Detect which cell encompasses the target text, then output its [x, y] center coordinate. 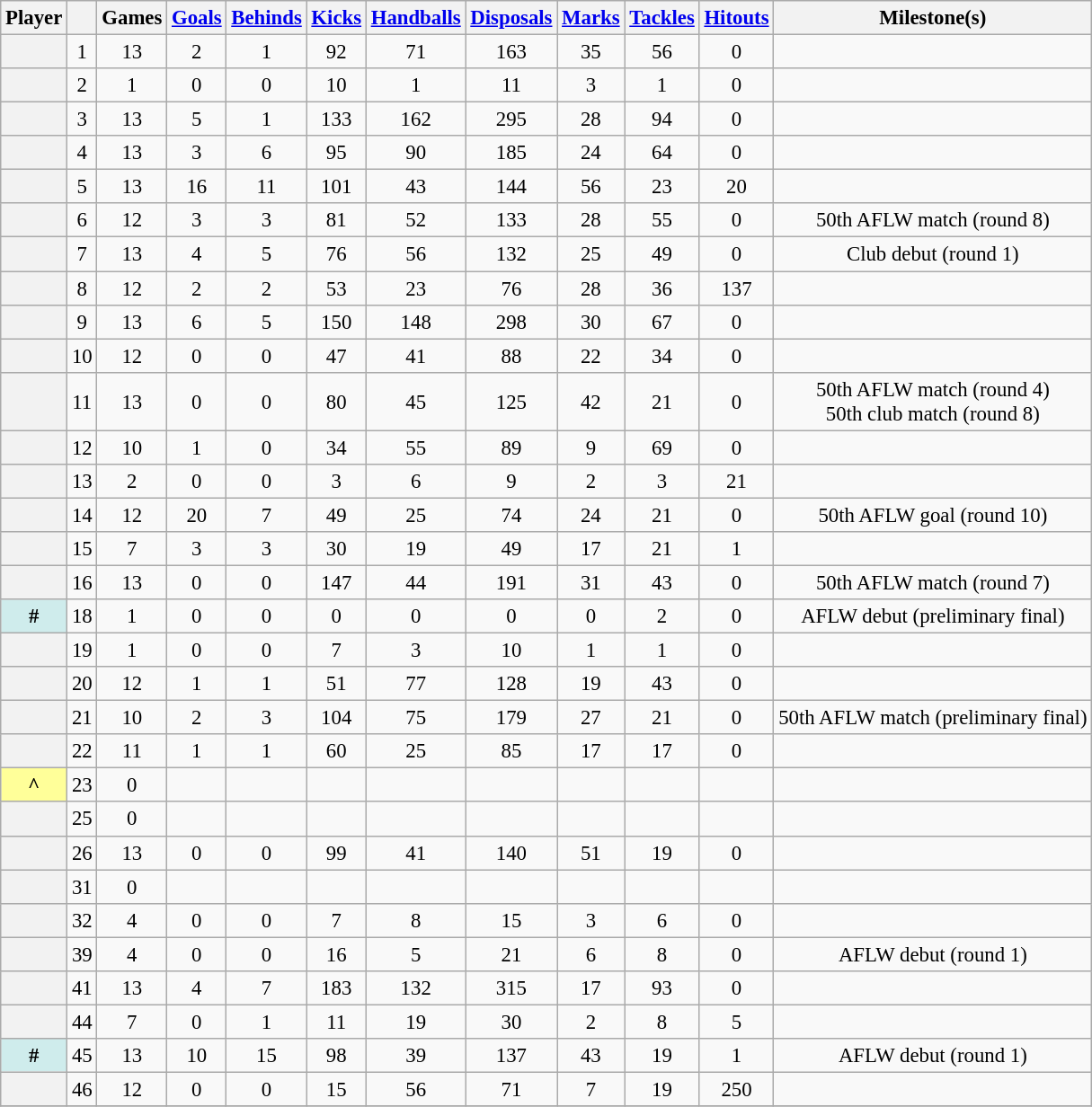
52 [415, 220]
36 [661, 288]
104 [336, 718]
47 [336, 356]
64 [661, 153]
50th AFLW match (round 7) [933, 582]
Player [34, 18]
99 [336, 853]
50th AFLW goal (round 10) [933, 515]
Handballs [415, 18]
Goals [197, 18]
67 [661, 322]
150 [336, 322]
295 [511, 120]
89 [511, 447]
53 [336, 288]
183 [336, 988]
140 [511, 853]
18 [83, 616]
14 [83, 515]
80 [336, 401]
Tackles [661, 18]
Club debut (round 1) [933, 254]
74 [511, 515]
163 [511, 52]
42 [591, 401]
Behinds [266, 18]
35 [591, 52]
AFLW debut (preliminary final) [933, 616]
98 [336, 1056]
147 [336, 582]
60 [336, 751]
162 [415, 120]
Disposals [511, 18]
250 [737, 1089]
85 [511, 751]
50th AFLW match (preliminary final) [933, 718]
26 [83, 853]
Marks [591, 18]
101 [336, 187]
179 [511, 718]
125 [511, 401]
144 [511, 187]
Milestone(s) [933, 18]
81 [336, 220]
77 [415, 684]
128 [511, 684]
Hitouts [737, 18]
315 [511, 988]
27 [591, 718]
92 [336, 52]
69 [661, 447]
46 [83, 1089]
95 [336, 153]
50th AFLW match (round 8) [933, 220]
185 [511, 153]
93 [661, 988]
Games [132, 18]
75 [415, 718]
Kicks [336, 18]
32 [83, 920]
^ [34, 785]
298 [511, 322]
191 [511, 582]
148 [415, 322]
50th AFLW match (round 4)50th club match (round 8) [933, 401]
94 [661, 120]
88 [511, 356]
90 [415, 153]
